Return the (x, y) coordinate for the center point of the cell that contains the specified text.  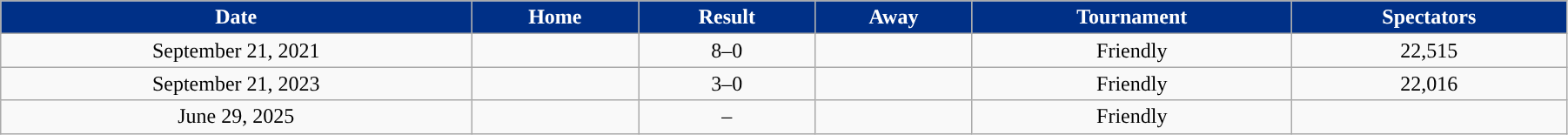
22,515 (1429, 51)
Date (237, 17)
Spectators (1429, 17)
September 21, 2021 (237, 51)
3–0 (727, 84)
8–0 (727, 51)
Tournament (1131, 17)
September 21, 2023 (237, 84)
June 29, 2025 (237, 117)
– (727, 117)
22,016 (1429, 84)
Away (894, 17)
Home (555, 17)
Result (727, 17)
